Capture the cell that displays the provided text and extract its [x, y] central coordinate. 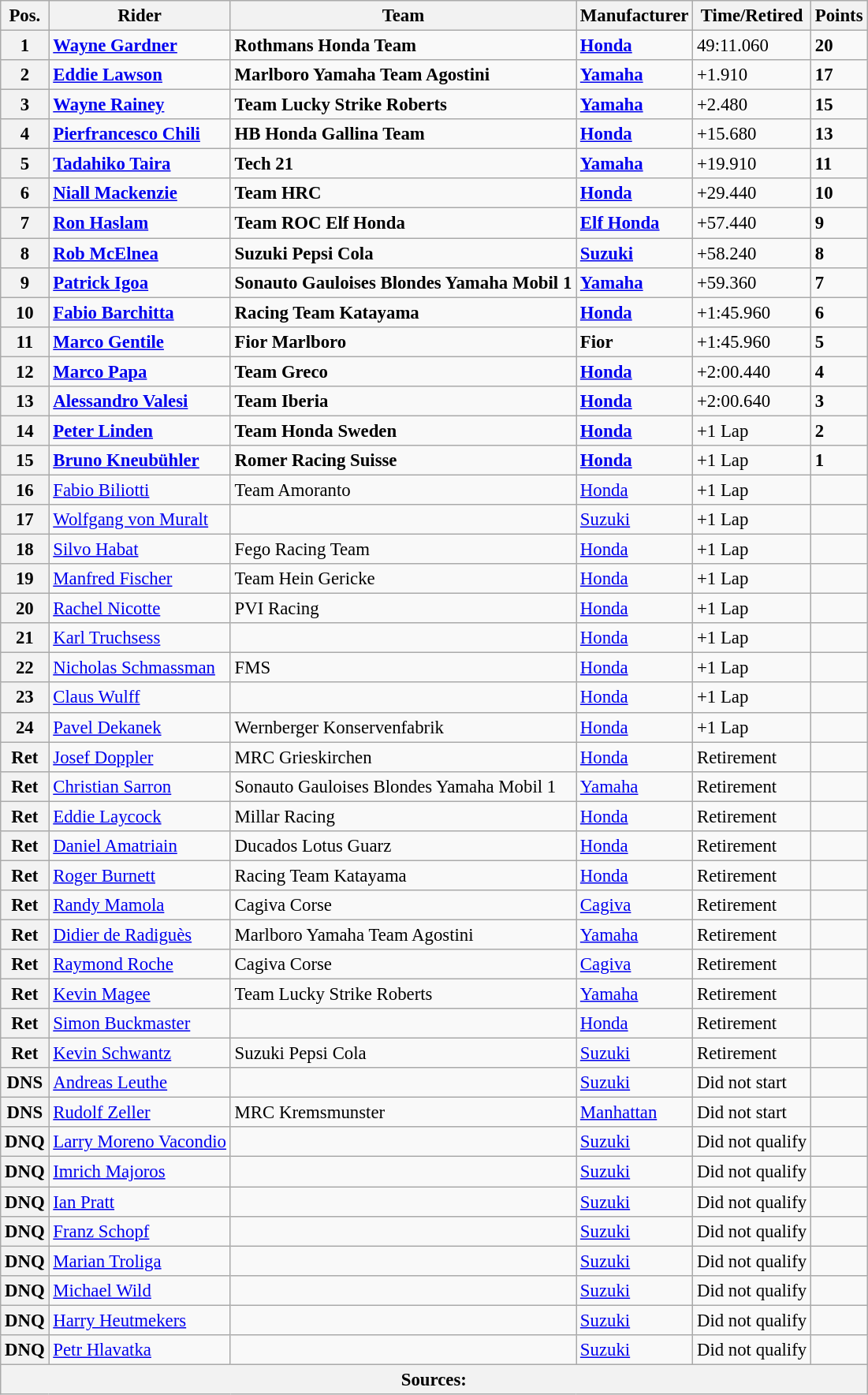
Franz Schopf [140, 1231]
Millar Racing [403, 816]
Pierfrancesco Chili [140, 134]
Team [403, 16]
Team Greco [403, 371]
23 [25, 698]
Michael Wild [140, 1290]
Peter Linden [140, 431]
MRC Grieskirchen [403, 757]
Rider [140, 16]
14 [25, 431]
Team ROC Elf Honda [403, 223]
Raymond Roche [140, 964]
+15.680 [752, 134]
Manufacturer [635, 16]
Marian Troliga [140, 1261]
MRC Kremsmunster [403, 1113]
Alessandro Valesi [140, 401]
Elf Honda [635, 223]
Nicholas Schmassman [140, 668]
Larry Moreno Vacondio [140, 1143]
12 [25, 371]
Josef Doppler [140, 757]
Eddie Lawson [140, 75]
Pavel Dekanek [140, 727]
Tech 21 [403, 164]
Fior [635, 341]
Romer Racing Suisse [403, 461]
Silvo Habat [140, 550]
+57.440 [752, 223]
Sources: [434, 1379]
Randy Mamola [140, 905]
+19.910 [752, 164]
HB Honda Gallina Team [403, 134]
18 [25, 550]
FMS [403, 668]
Ducados Lotus Guarz [403, 846]
16 [25, 490]
Eddie Laycock [140, 816]
Wayne Rainey [140, 105]
Wayne Gardner [140, 46]
Imrich Majoros [140, 1172]
Petr Hlavatka [140, 1350]
Tadahiko Taira [140, 164]
Manfred Fischer [140, 579]
Rothmans Honda Team [403, 46]
24 [25, 727]
Time/Retired [752, 16]
+58.240 [752, 253]
Team Hein Gericke [403, 579]
+29.440 [752, 193]
Rob McElnea [140, 253]
Team Iberia [403, 401]
+59.360 [752, 282]
Pos. [25, 16]
Karl Truchsess [140, 638]
49:11.060 [752, 46]
Team HRC [403, 193]
Patrick Igoa [140, 282]
Team Honda Sweden [403, 431]
19 [25, 579]
Daniel Amatriain [140, 846]
Bruno Kneubühler [140, 461]
Manhattan [635, 1113]
Niall Mackenzie [140, 193]
+2:00.640 [752, 401]
Didier de Radiguès [140, 934]
Andreas Leuthe [140, 1083]
Fior Marlboro [403, 341]
+2:00.440 [752, 371]
+2.480 [752, 105]
Wolfgang von Muralt [140, 520]
Fabio Biliotti [140, 490]
Ron Haslam [140, 223]
Fabio Barchitta [140, 312]
Team Amoranto [403, 490]
Wernberger Konservenfabrik [403, 727]
Harry Heutmekers [140, 1320]
Points [839, 16]
Marco Papa [140, 371]
Roger Burnett [140, 875]
Marco Gentile [140, 341]
21 [25, 638]
+1.910 [752, 75]
Rachel Nicotte [140, 609]
22 [25, 668]
Kevin Schwantz [140, 1054]
Simon Buckmaster [140, 1024]
Christian Sarron [140, 786]
Claus Wulff [140, 698]
Kevin Magee [140, 994]
Rudolf Zeller [140, 1113]
Ian Pratt [140, 1202]
PVI Racing [403, 609]
Fego Racing Team [403, 550]
